Extract the [X, Y] coordinate from the center of the cell holding the provided text.  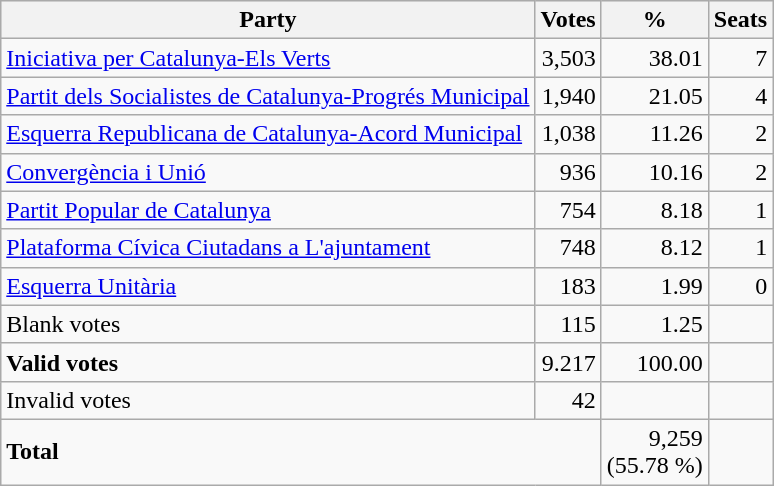
10.16 [654, 172]
936 [568, 172]
115 [568, 324]
Party [268, 20]
9.217 [568, 362]
1.25 [654, 324]
1.99 [654, 286]
7 [740, 58]
42 [568, 400]
8.18 [654, 210]
1,940 [568, 96]
38.01 [654, 58]
4 [740, 96]
Iniciativa per Catalunya-Els Verts [268, 58]
Valid votes [268, 362]
Convergència i Unió [268, 172]
8.12 [654, 248]
21.05 [654, 96]
9,259(55.78 %) [654, 452]
100.00 [654, 362]
Partit dels Socialistes de Catalunya-Progrés Municipal [268, 96]
Votes [568, 20]
Blank votes [268, 324]
Total [301, 452]
Esquerra Unitària [268, 286]
Partit Popular de Catalunya [268, 210]
748 [568, 248]
Esquerra Republicana de Catalunya-Acord Municipal [268, 134]
Plataforma Cívica Ciutadans a L'ajuntament [268, 248]
1,038 [568, 134]
3,503 [568, 58]
Invalid votes [268, 400]
% [654, 20]
11.26 [654, 134]
0 [740, 286]
754 [568, 210]
Seats [740, 20]
183 [568, 286]
